From the cell containing the given text, extract its center point as (x, y) coordinate. 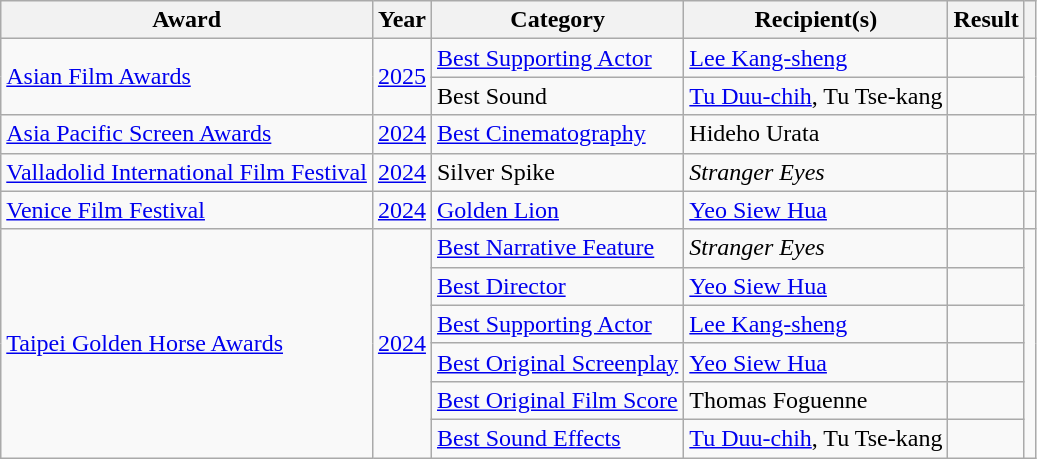
Silver Spike (557, 172)
Year (402, 20)
Hideho Urata (816, 134)
Taipei Golden Horse Awards (187, 343)
Valladolid International Film Festival (187, 172)
Asian Film Awards (187, 77)
Best Original Screenplay (557, 362)
Best Sound (557, 96)
Best Sound Effects (557, 438)
Best Cinematography (557, 134)
Golden Lion (557, 210)
Recipient(s) (816, 20)
Category (557, 20)
Thomas Foguenne (816, 400)
Best Director (557, 286)
Best Narrative Feature (557, 248)
2025 (402, 77)
Award (187, 20)
Asia Pacific Screen Awards (187, 134)
Best Original Film Score (557, 400)
Venice Film Festival (187, 210)
Result (986, 20)
